Pinpoint the cell where the given text exists, returning its [x, y] midpoint coordinate. 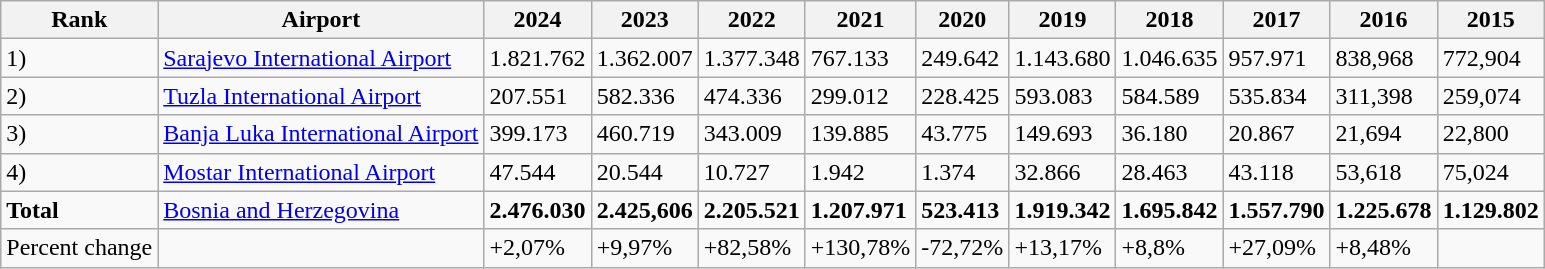
20.544 [644, 172]
Total [80, 210]
1.046.635 [1170, 58]
Tuzla International Airport [321, 96]
4) [80, 172]
43.118 [1276, 172]
Airport [321, 20]
47.544 [538, 172]
2018 [1170, 20]
Sarajevo International Airport [321, 58]
1.143.680 [1062, 58]
1.919.342 [1062, 210]
Mostar International Airport [321, 172]
593.083 [1062, 96]
460.719 [644, 134]
249.642 [962, 58]
2) [80, 96]
+130,78% [860, 248]
584.589 [1170, 96]
2024 [538, 20]
2023 [644, 20]
399.173 [538, 134]
1.695.842 [1170, 210]
1.225.678 [1384, 210]
2.476.030 [538, 210]
957.971 [1276, 58]
311,398 [1384, 96]
259,074 [1490, 96]
772,904 [1490, 58]
36.180 [1170, 134]
523.413 [962, 210]
1.942 [860, 172]
2.425,606 [644, 210]
22,800 [1490, 134]
582.336 [644, 96]
2020 [962, 20]
2019 [1062, 20]
149.693 [1062, 134]
139.885 [860, 134]
1.129.802 [1490, 210]
1.377.348 [752, 58]
-72,72% [962, 248]
1.374 [962, 172]
3) [80, 134]
1.821.762 [538, 58]
535.834 [1276, 96]
2021 [860, 20]
+2,07% [538, 248]
1.557.790 [1276, 210]
+13,17% [1062, 248]
1) [80, 58]
838,968 [1384, 58]
53,618 [1384, 172]
Rank [80, 20]
474.336 [752, 96]
2022 [752, 20]
20.867 [1276, 134]
28.463 [1170, 172]
75,024 [1490, 172]
299.012 [860, 96]
767.133 [860, 58]
2.205.521 [752, 210]
+27,09% [1276, 248]
2017 [1276, 20]
+8,8% [1170, 248]
207.551 [538, 96]
21,694 [1384, 134]
Banja Luka International Airport [321, 134]
+82,58% [752, 248]
2016 [1384, 20]
1.207.971 [860, 210]
32.866 [1062, 172]
Bosnia and Herzegovina [321, 210]
343.009 [752, 134]
2015 [1490, 20]
Percent change [80, 248]
+8,48% [1384, 248]
1.362.007 [644, 58]
10.727 [752, 172]
228.425 [962, 96]
43.775 [962, 134]
+9,97% [644, 248]
